Capture the cell that displays the provided text and extract its (x, y) central coordinate. 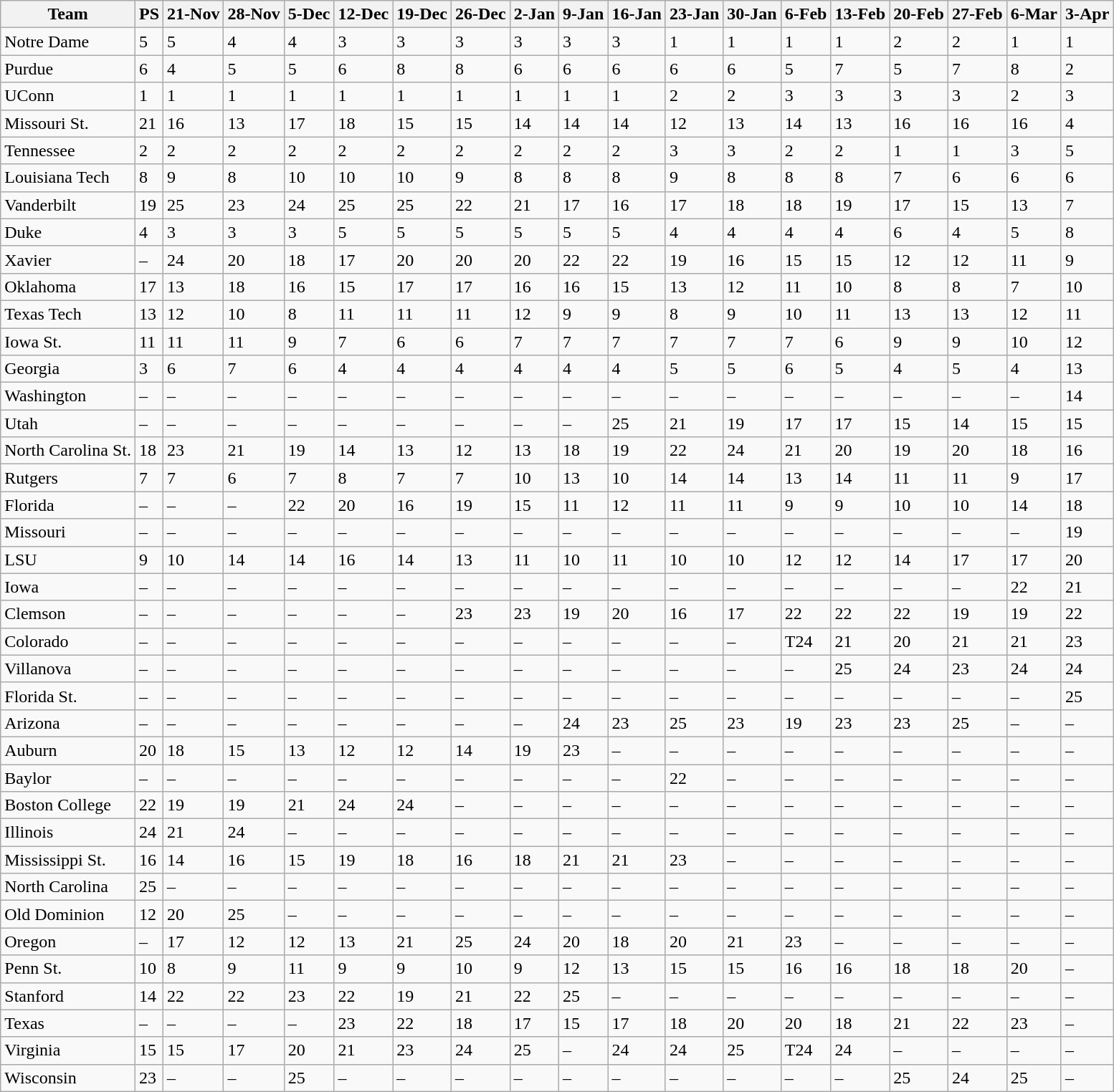
9-Jan (584, 14)
Old Dominion (68, 914)
6-Feb (806, 14)
28-Nov (254, 14)
Iowa St. (68, 342)
Florida St. (68, 696)
12-Dec (363, 14)
13-Feb (860, 14)
Stanford (68, 996)
5-Dec (309, 14)
Washington (68, 396)
27-Feb (977, 14)
North Carolina (68, 887)
Villanova (68, 669)
Oregon (68, 942)
Auburn (68, 750)
Vanderbilt (68, 205)
30-Jan (752, 14)
Penn St. (68, 969)
UConn (68, 96)
Mississippi St. (68, 860)
23-Jan (694, 14)
Team (68, 14)
Missouri (68, 532)
26-Dec (480, 14)
Texas (68, 1023)
Rutgers (68, 478)
Xavier (68, 259)
Notre Dame (68, 42)
2-Jan (534, 14)
Louisiana Tech (68, 178)
19-Dec (422, 14)
3-Apr (1087, 14)
Purdue (68, 69)
Oklahoma (68, 287)
20-Feb (919, 14)
Baylor (68, 777)
PS (149, 14)
Florida (68, 505)
Texas Tech (68, 314)
Georgia (68, 369)
Iowa (68, 587)
Utah (68, 423)
Clemson (68, 614)
21-Nov (194, 14)
Missouri St. (68, 123)
Colorado (68, 641)
Boston College (68, 805)
Arizona (68, 723)
Illinois (68, 833)
16-Jan (637, 14)
North Carolina St. (68, 451)
Duke (68, 232)
LSU (68, 560)
Wisconsin (68, 1078)
Virginia (68, 1050)
Tennessee (68, 150)
6-Mar (1034, 14)
